Return the (X, Y) coordinate for the center point of the cell that contains the specified text.  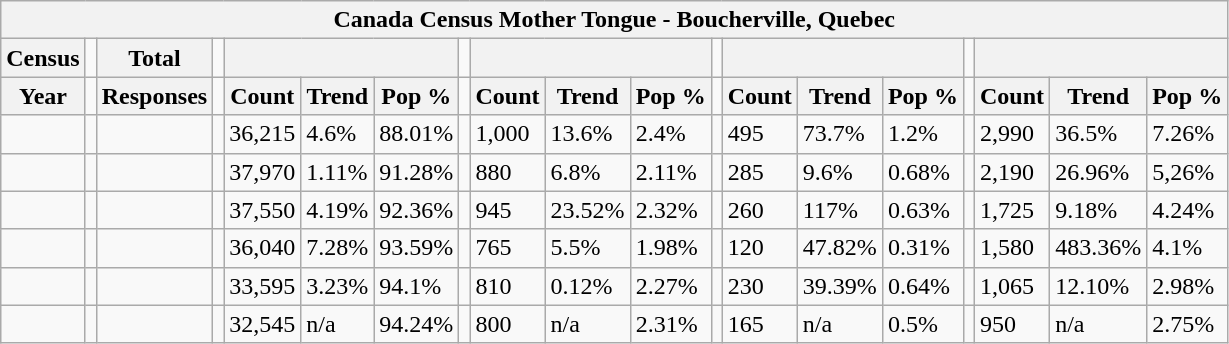
2.32% (670, 210)
2,990 (1012, 134)
0.68% (922, 172)
2.4% (670, 134)
37,970 (262, 172)
230 (760, 286)
950 (1012, 324)
2.31% (670, 324)
94.24% (416, 324)
810 (508, 286)
4.19% (338, 210)
36.5% (1098, 134)
1,725 (1012, 210)
33,595 (262, 286)
47.82% (840, 248)
0.31% (922, 248)
26.96% (1098, 172)
5.5% (588, 248)
32,545 (262, 324)
9.18% (1098, 210)
4.24% (1188, 210)
93.59% (416, 248)
1.98% (670, 248)
12.10% (1098, 286)
37,550 (262, 210)
120 (760, 248)
260 (760, 210)
2.27% (670, 286)
Total (154, 58)
0.12% (588, 286)
Canada Census Mother Tongue - Boucherville, Quebec (614, 20)
4.6% (338, 134)
2,190 (1012, 172)
94.1% (416, 286)
Responses (154, 96)
36,040 (262, 248)
73.7% (840, 134)
91.28% (416, 172)
483.36% (1098, 248)
13.6% (588, 134)
6.8% (588, 172)
36,215 (262, 134)
0.5% (922, 324)
5,26% (1188, 172)
0.64% (922, 286)
1,000 (508, 134)
165 (760, 324)
39.39% (840, 286)
495 (760, 134)
23.52% (588, 210)
3.23% (338, 286)
800 (508, 324)
92.36% (416, 210)
117% (840, 210)
1.2% (922, 134)
2.75% (1188, 324)
285 (760, 172)
880 (508, 172)
945 (508, 210)
2.98% (1188, 286)
1,580 (1012, 248)
1,065 (1012, 286)
4.1% (1188, 248)
88.01% (416, 134)
9.6% (840, 172)
7.28% (338, 248)
2.11% (670, 172)
Census (43, 58)
Year (43, 96)
1.11% (338, 172)
765 (508, 248)
0.63% (922, 210)
7.26% (1188, 134)
